Search for the cell housing the specified text and yield its [x, y] center coordinate. 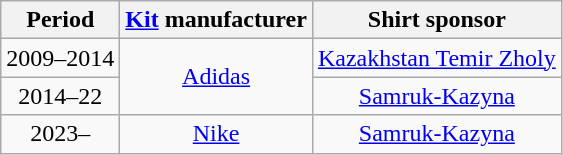
Adidas [216, 77]
Kit manufacturer [216, 20]
Nike [216, 134]
2009–2014 [60, 58]
Period [60, 20]
Kazakhstan Temir Zholy [436, 58]
2023– [60, 134]
2014–22 [60, 96]
Shirt sponsor [436, 20]
